Return the [X, Y] coordinate for the center point of the cell that contains the specified text.  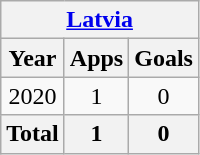
Year [33, 58]
Apps [96, 58]
Goals [164, 58]
2020 [33, 96]
Latvia [100, 20]
Total [33, 134]
